Determine the (x, y) coordinate at the center of the cell enclosing the given text.  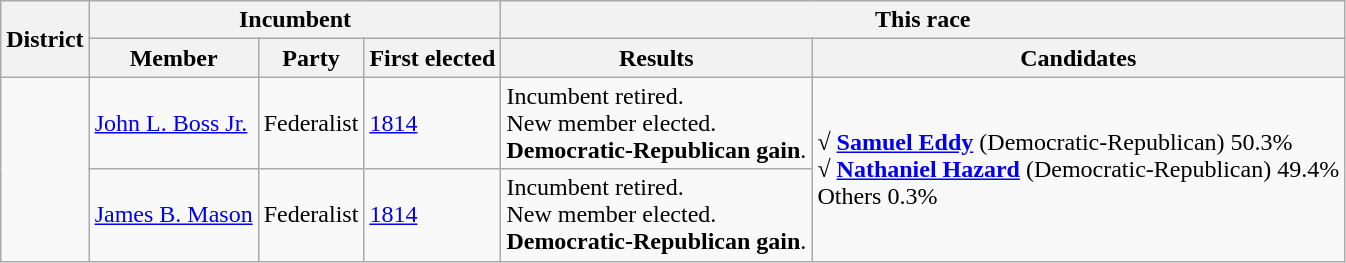
District (45, 39)
Party (311, 58)
Results (656, 58)
John L. Boss Jr. (174, 123)
Incumbent (295, 20)
First elected (432, 58)
Member (174, 58)
James B. Mason (174, 215)
This race (923, 20)
Candidates (1078, 58)
√ Samuel Eddy (Democratic-Republican) 50.3%√ Nathaniel Hazard (Democratic-Republican) 49.4%Others 0.3% (1078, 169)
